For the text-containing cell, return its midpoint in (x, y) coordinate format. 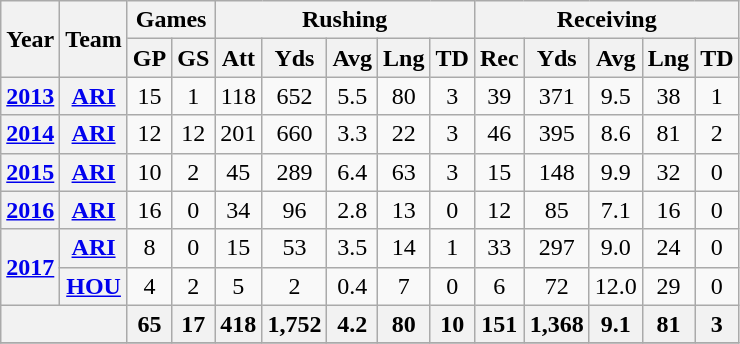
297 (556, 248)
39 (499, 96)
652 (294, 96)
96 (294, 210)
65 (149, 324)
7 (404, 286)
2016 (30, 210)
34 (238, 210)
3.3 (352, 134)
7.1 (616, 210)
4.2 (352, 324)
418 (238, 324)
GS (194, 58)
395 (556, 134)
53 (294, 248)
9.0 (616, 248)
3.5 (352, 248)
14 (404, 248)
371 (556, 96)
9.9 (616, 172)
151 (499, 324)
8 (149, 248)
45 (238, 172)
5 (238, 286)
72 (556, 286)
6 (499, 286)
289 (294, 172)
33 (499, 248)
12.0 (616, 286)
17 (194, 324)
24 (668, 248)
5.5 (352, 96)
29 (668, 286)
Rec (499, 58)
1,752 (294, 324)
118 (238, 96)
0.4 (352, 286)
8.6 (616, 134)
2014 (30, 134)
13 (404, 210)
9.5 (616, 96)
Receiving (606, 20)
2013 (30, 96)
38 (668, 96)
148 (556, 172)
1,368 (556, 324)
46 (499, 134)
4 (149, 286)
9.1 (616, 324)
2.8 (352, 210)
Year (30, 39)
660 (294, 134)
2015 (30, 172)
63 (404, 172)
Team (94, 39)
GP (149, 58)
HOU (94, 286)
85 (556, 210)
6.4 (352, 172)
Att (238, 58)
22 (404, 134)
Games (170, 20)
32 (668, 172)
Rushing (345, 20)
201 (238, 134)
2017 (30, 267)
